Scan for the cell matching the given text and deliver its (X, Y) coordinate at center. 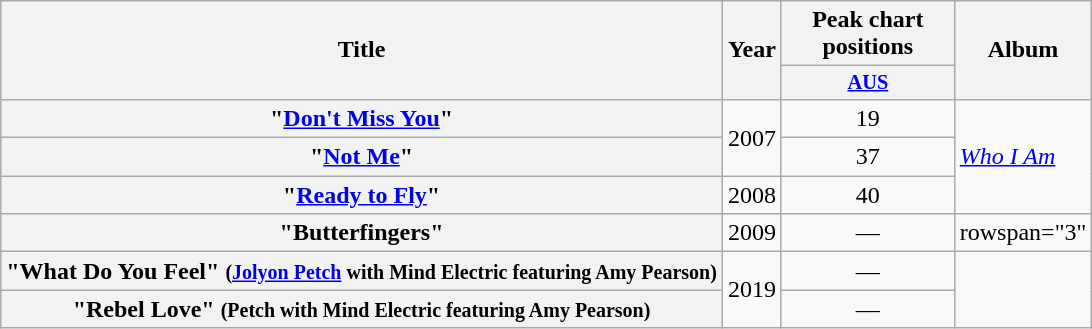
Peak chart positions (868, 34)
2008 (752, 195)
37 (868, 157)
"Ready to Fly" (362, 195)
AUS (868, 83)
"What Do You Feel" (Jolyon Petch with Mind Electric featuring Amy Pearson) (362, 271)
Year (752, 50)
40 (868, 195)
Who I Am (1023, 156)
"Butterfingers" (362, 233)
rowspan="3" (1023, 233)
"Rebel Love" (Petch with Mind Electric featuring Amy Pearson) (362, 309)
2009 (752, 233)
"Not Me" (362, 157)
19 (868, 118)
Title (362, 50)
"Don't Miss You" (362, 118)
Album (1023, 50)
2019 (752, 290)
2007 (752, 137)
